Determine the [X, Y] coordinate at the center of the cell enclosing the given text.  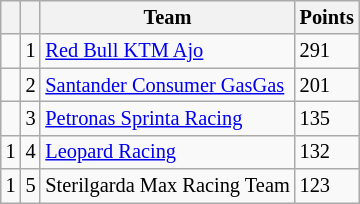
Sterilgarda Max Racing Team [167, 186]
291 [327, 51]
Red Bull KTM Ajo [167, 51]
4 [31, 152]
5 [31, 186]
Santander Consumer GasGas [167, 85]
135 [327, 118]
Team [167, 17]
Leopard Racing [167, 152]
Petronas Sprinta Racing [167, 118]
Points [327, 17]
2 [31, 85]
3 [31, 118]
132 [327, 152]
201 [327, 85]
123 [327, 186]
